Identify which cell holds the provided text, then report its (x, y) central coordinate. 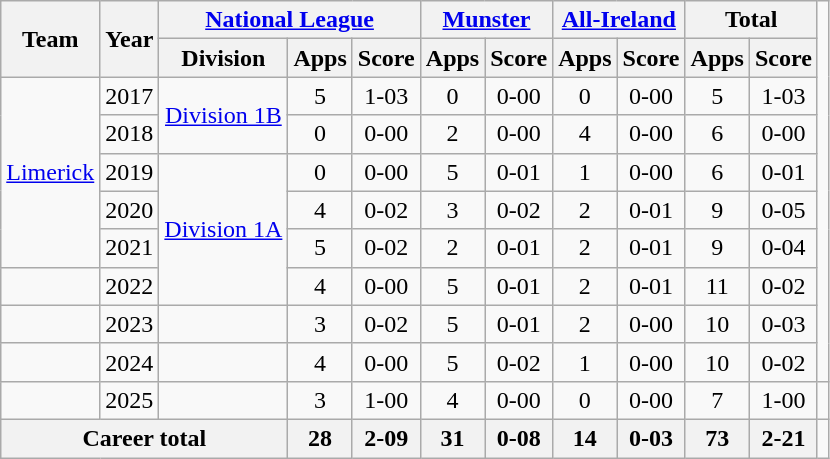
2-21 (783, 438)
7 (717, 400)
2023 (130, 324)
0-05 (783, 210)
28 (320, 438)
2022 (130, 286)
Total (751, 20)
2024 (130, 362)
Career total (144, 438)
11 (717, 286)
0-08 (519, 438)
Division 1B (224, 115)
2018 (130, 134)
2021 (130, 248)
2019 (130, 172)
All-Ireland (619, 20)
73 (717, 438)
2025 (130, 400)
Division (224, 58)
Munster (486, 20)
Year (130, 39)
2017 (130, 96)
2020 (130, 210)
National League (290, 20)
0-04 (783, 248)
Division 1A (224, 229)
2-09 (386, 438)
Limerick (50, 172)
Team (50, 39)
31 (452, 438)
14 (585, 438)
